Capture the cell that displays the provided text and extract its (x, y) central coordinate. 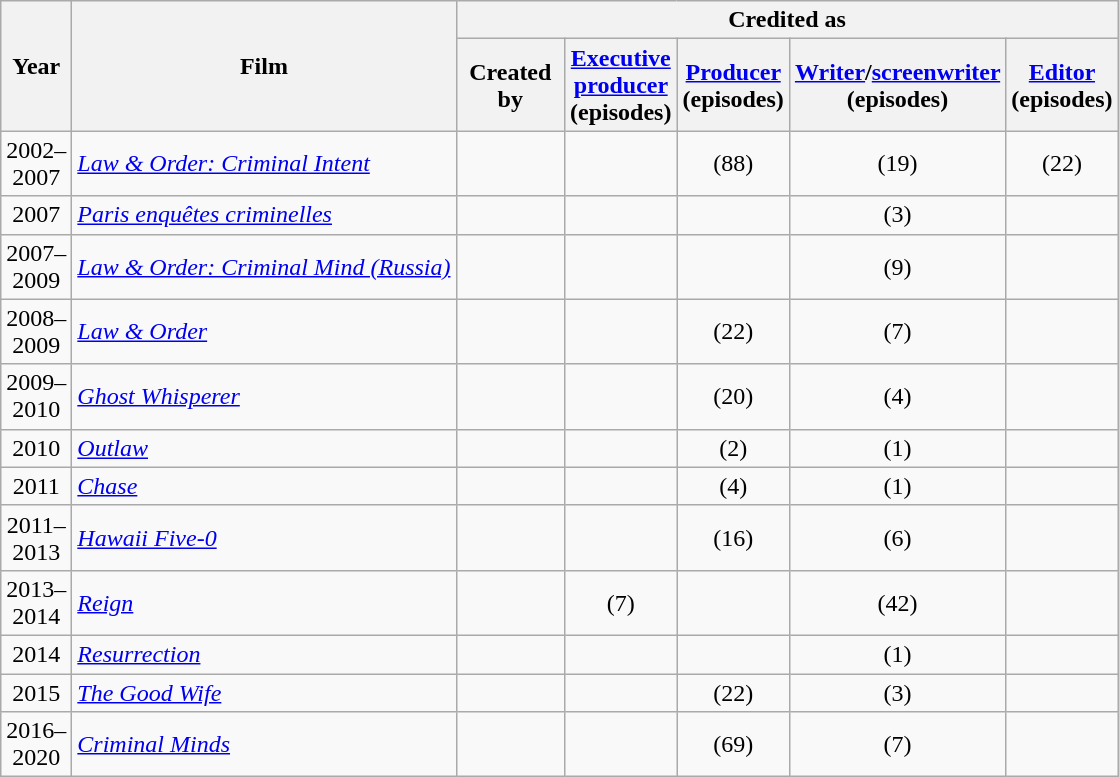
Law & Order: Criminal Mind (Russia) (264, 266)
2007 (36, 215)
Law & Order: Criminal Intent (264, 164)
2016–2020 (36, 744)
Year (36, 66)
2007–2009 (36, 266)
(42) (897, 602)
Editor (episodes) (1062, 85)
Producer (episodes) (733, 85)
(16) (733, 538)
Resurrection (264, 654)
(6) (897, 538)
Writer/screenwriter (episodes) (897, 85)
Ghost Whisperer (264, 396)
Criminal Minds (264, 744)
Reign (264, 602)
(19) (897, 164)
Executive producer (episodes) (621, 85)
Paris enquêtes criminelles (264, 215)
2002–2007 (36, 164)
2009–2010 (36, 396)
Created by (510, 85)
2011 (36, 486)
2010 (36, 448)
Hawaii Five-0 (264, 538)
Credited as (787, 20)
Film (264, 66)
2013–2014 (36, 602)
Chase (264, 486)
(2) (733, 448)
The Good Wife (264, 693)
2011–2013 (36, 538)
(9) (897, 266)
Outlaw (264, 448)
2015 (36, 693)
(88) (733, 164)
(20) (733, 396)
Law & Order (264, 332)
2008–2009 (36, 332)
2014 (36, 654)
(69) (733, 744)
